Find where the given text appears and provide that cell's center as [x, y] coordinate. 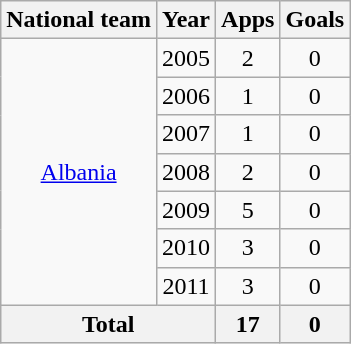
17 [248, 324]
Total [108, 324]
Apps [248, 20]
Goals [315, 20]
2011 [186, 286]
Albania [79, 172]
2009 [186, 210]
National team [79, 20]
Year [186, 20]
2006 [186, 96]
5 [248, 210]
2007 [186, 134]
2008 [186, 172]
2010 [186, 248]
2005 [186, 58]
